Search for the cell housing the specified text and yield its [x, y] center coordinate. 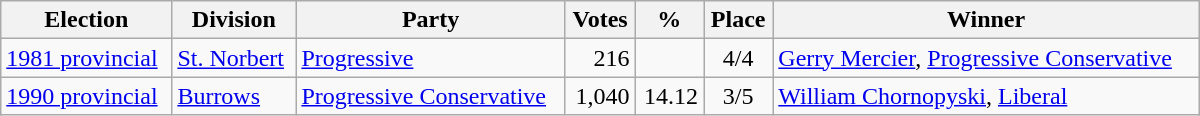
Votes [600, 20]
Division [234, 20]
1,040 [600, 96]
Gerry Mercier, Progressive Conservative [986, 58]
St. Norbert [234, 58]
Burrows [234, 96]
216 [600, 58]
1981 provincial [86, 58]
Progressive Conservative [430, 96]
4/4 [738, 58]
% [670, 20]
1990 provincial [86, 96]
3/5 [738, 96]
14.12 [670, 96]
Party [430, 20]
Progressive [430, 58]
William Chornopyski, Liberal [986, 96]
Winner [986, 20]
Place [738, 20]
Election [86, 20]
